Pinpoint the cell where the given text exists, returning its (X, Y) midpoint coordinate. 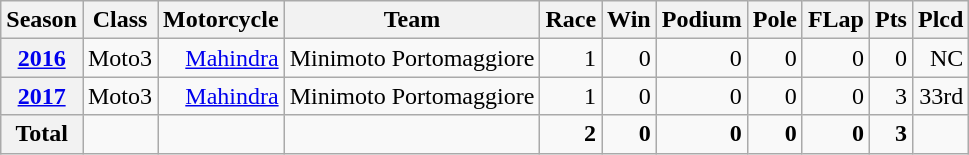
Team (412, 20)
Total (42, 134)
FLap (836, 20)
Pole (774, 20)
Podium (702, 20)
Motorcycle (222, 20)
Win (630, 20)
Plcd (940, 20)
Season (42, 20)
Class (120, 20)
Race (571, 20)
2 (571, 134)
2016 (42, 58)
2017 (42, 96)
NC (940, 58)
33rd (940, 96)
Pts (890, 20)
